Identify which cell holds the provided text, then report its [X, Y] central coordinate. 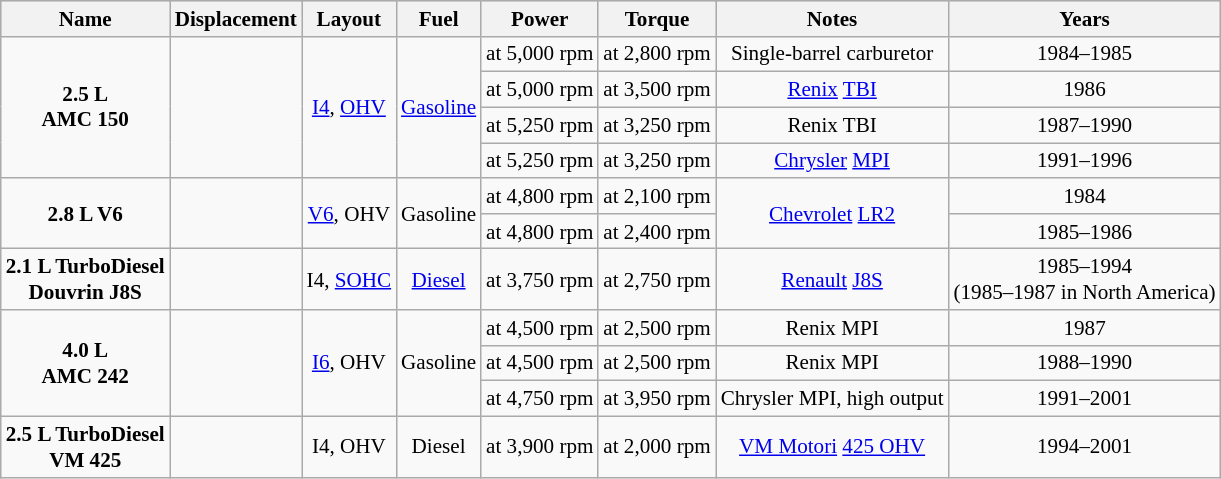
1987–1990 [1085, 124]
1991–1996 [1085, 160]
2.5 LAMC 150 [86, 107]
VM Motori 425 OHV [832, 446]
Renault J8S [832, 280]
at 2,000 rpm [656, 446]
Displacement [236, 18]
2.5 L TurboDieselVM 425 [86, 446]
Name [86, 18]
at 2,800 rpm [656, 54]
Chrysler MPI, high output [832, 398]
at 4,750 rpm [540, 398]
Chevrolet LR2 [832, 214]
1987 [1085, 328]
1994–2001 [1085, 446]
I4, SOHC [349, 280]
Years [1085, 18]
1991–2001 [1085, 398]
at 2,100 rpm [656, 196]
4.0 LAMC 242 [86, 363]
Fuel [438, 18]
Notes [832, 18]
1984–1985 [1085, 54]
V6, OHV [349, 214]
1986 [1085, 90]
at 2,750 rpm [656, 280]
at 2,400 rpm [656, 230]
at 3,950 rpm [656, 398]
2.8 L V6 [86, 214]
Chrysler MPI [832, 160]
Power [540, 18]
at 3,750 rpm [540, 280]
Torque [656, 18]
Single-barrel carburetor [832, 54]
2.1 L TurboDieselDouvrin J8S [86, 280]
at 3,900 rpm [540, 446]
I6, OHV [349, 363]
1985–1986 [1085, 230]
Layout [349, 18]
1985–1994(1985–1987 in North America) [1085, 280]
at 3,500 rpm [656, 90]
1988–1990 [1085, 362]
1984 [1085, 196]
